Return the [x, y] coordinate for the center point of the cell that contains the specified text.  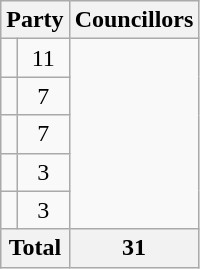
Party [35, 20]
Councillors [134, 20]
Total [35, 248]
31 [134, 248]
11 [43, 58]
